Search for the cell housing the specified text and yield its (X, Y) center coordinate. 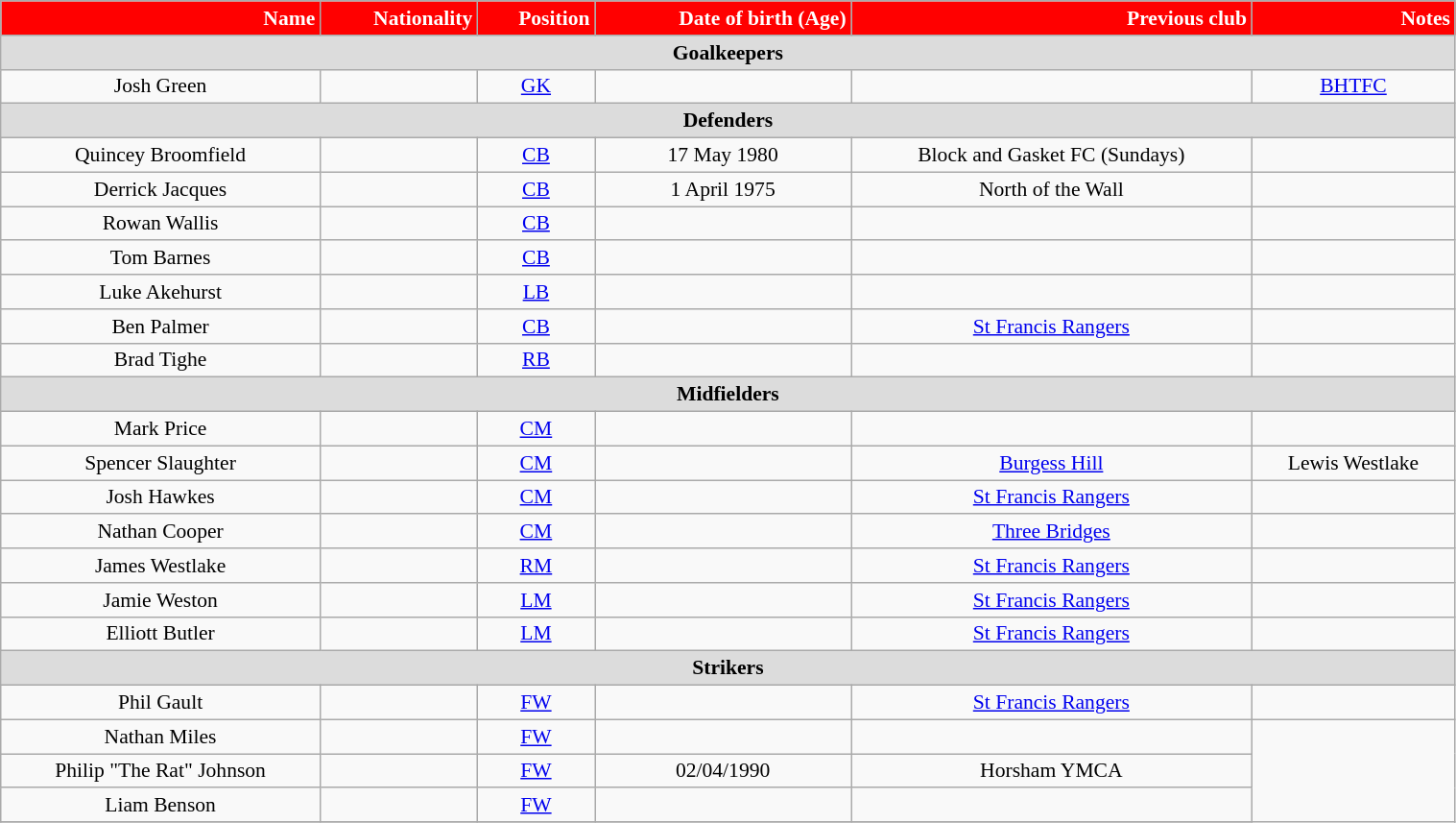
James Westlake (161, 566)
Brad Tighe (161, 360)
BHTFC (1353, 86)
Philip "The Rat" Johnson (161, 771)
RM (536, 566)
LB (536, 292)
Midfielders (728, 395)
Derrick Jacques (161, 189)
Josh Hawkes (161, 497)
Date of birth (Age) (724, 18)
Lewis Westlake (1353, 463)
Ben Palmer (161, 327)
Nathan Cooper (161, 532)
Elliott Butler (161, 634)
Luke Akehurst (161, 292)
Strikers (728, 668)
17 May 1980 (724, 156)
Nathan Miles (161, 737)
Rowan Wallis (161, 224)
Goalkeepers (728, 53)
Liam Benson (161, 806)
02/04/1990 (724, 771)
Previous club (1052, 18)
Three Bridges (1052, 532)
Phil Gault (161, 703)
Quincey Broomfield (161, 156)
Jamie Weston (161, 600)
Horsham YMCA (1052, 771)
Mark Price (161, 429)
Name (161, 18)
Josh Green (161, 86)
Block and Gasket FC (Sundays) (1052, 156)
Notes (1353, 18)
Burgess Hill (1052, 463)
RB (536, 360)
Spencer Slaughter (161, 463)
Nationality (398, 18)
GK (536, 86)
Tom Barnes (161, 258)
North of the Wall (1052, 189)
Position (536, 18)
1 April 1975 (724, 189)
Defenders (728, 121)
